Locate the cell with the specified text and output its (x, y) center coordinate. 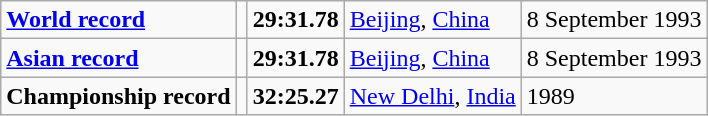
New Delhi, India (432, 96)
1989 (614, 96)
Championship record (118, 96)
32:25.27 (296, 96)
World record (118, 20)
Asian record (118, 58)
